Identify which cell holds the provided text, then report its [x, y] central coordinate. 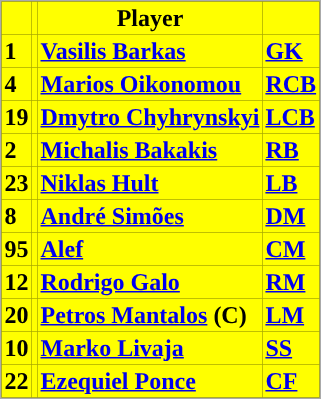
10 [17, 348]
SS [290, 348]
CM [290, 248]
Player [150, 18]
2 [17, 150]
LCB [290, 116]
RCB [290, 84]
19 [17, 116]
4 [17, 84]
Marko Livaja [150, 348]
12 [17, 282]
23 [17, 182]
Petros Mantalos (C) [150, 314]
LB [290, 182]
Rodrigo Galo [150, 282]
Ezequiel Ponce [150, 380]
20 [17, 314]
André Simões [150, 216]
LM [290, 314]
Michalis Bakakis [150, 150]
Alef [150, 248]
1 [17, 50]
GK [290, 50]
Niklas Hult [150, 182]
RB [290, 150]
Vasilis Barkas [150, 50]
22 [17, 380]
DM [290, 216]
Marios Oikonomou [150, 84]
8 [17, 216]
Dmytro Chyhrynskyi [150, 116]
95 [17, 248]
CF [290, 380]
RM [290, 282]
